Provide the (x, y) coordinate of the cell's center where the given text is located.  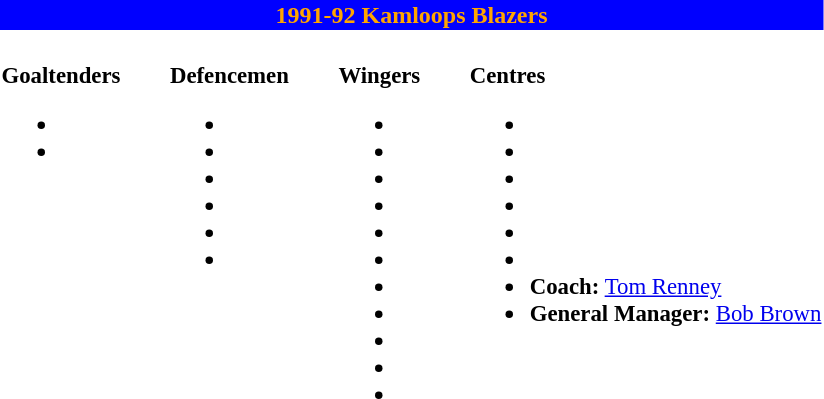
1991-92 Kamloops Blazers (412, 15)
